Capture the cell that displays the provided text and extract its [x, y] central coordinate. 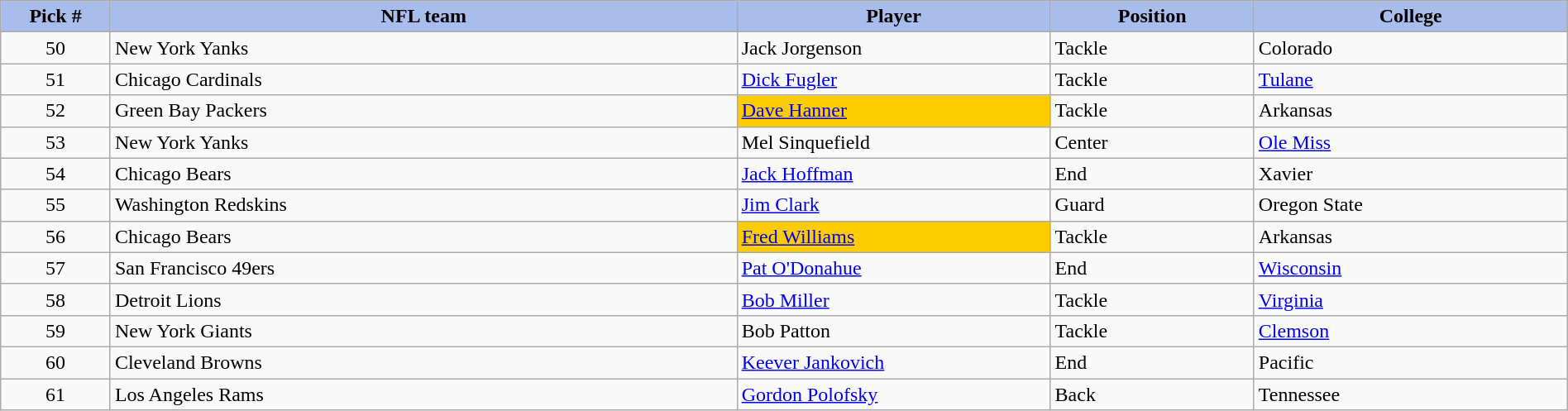
NFL team [423, 17]
Dick Fugler [893, 79]
Dave Hanner [893, 111]
College [1411, 17]
60 [56, 362]
Colorado [1411, 48]
Center [1152, 142]
Oregon State [1411, 205]
Pat O'Donahue [893, 268]
61 [56, 394]
53 [56, 142]
Fred Williams [893, 237]
54 [56, 174]
56 [56, 237]
Tennessee [1411, 394]
Jack Hoffman [893, 174]
Mel Sinquefield [893, 142]
Pick # [56, 17]
Chicago Cardinals [423, 79]
Ole Miss [1411, 142]
58 [56, 299]
59 [56, 331]
Guard [1152, 205]
55 [56, 205]
Gordon Polofsky [893, 394]
Detroit Lions [423, 299]
Los Angeles Rams [423, 394]
52 [56, 111]
San Francisco 49ers [423, 268]
Wisconsin [1411, 268]
Tulane [1411, 79]
Jim Clark [893, 205]
Cleveland Browns [423, 362]
Pacific [1411, 362]
57 [56, 268]
Player [893, 17]
Washington Redskins [423, 205]
51 [56, 79]
New York Giants [423, 331]
50 [56, 48]
Bob Patton [893, 331]
Position [1152, 17]
Clemson [1411, 331]
Jack Jorgenson [893, 48]
Xavier [1411, 174]
Back [1152, 394]
Virginia [1411, 299]
Green Bay Packers [423, 111]
Keever Jankovich [893, 362]
Bob Miller [893, 299]
